Identify which cell holds the provided text, then report its (X, Y) central coordinate. 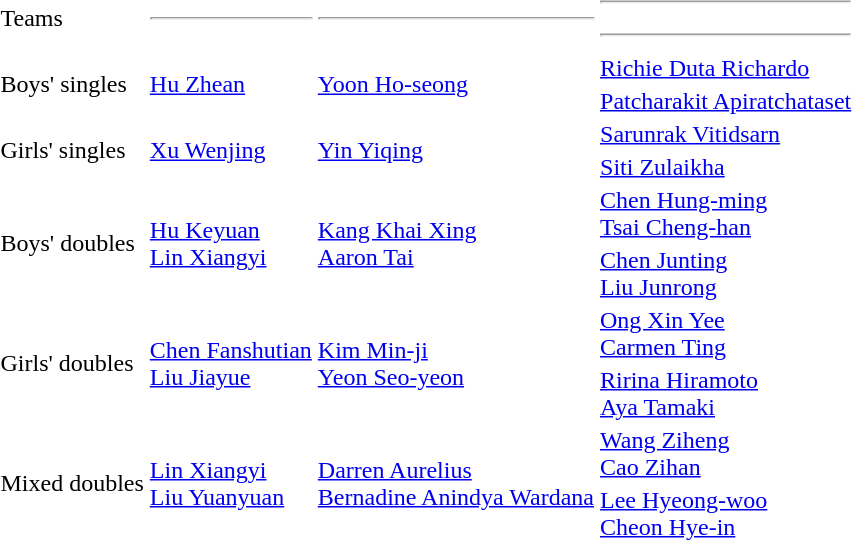
Hu Keyuan Lin Xiangyi (230, 244)
Hu Zhean (230, 84)
Xu Wenjing (230, 150)
Chen Fanshutian Liu Jiayue (230, 364)
Yin Yiqing (456, 150)
Kang Khai Xing Aaron Tai (456, 244)
Yoon Ho-seong (456, 84)
Kim Min-ji Yeon Seo-yeon (456, 364)
